Detect which cell encompasses the target text, then output its [x, y] center coordinate. 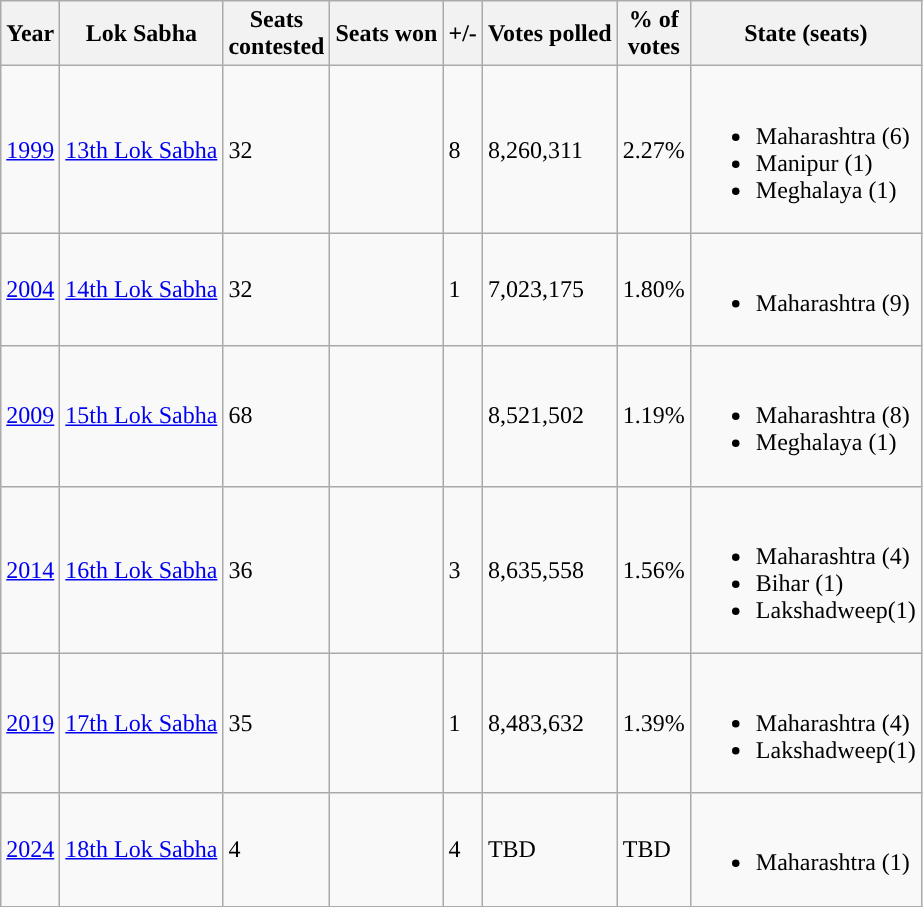
7,023,175 [550, 290]
2019 [30, 723]
35 [276, 723]
8,260,311 [550, 150]
36 [276, 570]
8,483,632 [550, 723]
15th Lok Sabha [142, 416]
68 [276, 416]
1999 [30, 150]
1.19% [654, 416]
1.39% [654, 723]
8 [462, 150]
Maharashtra (4)Lakshadweep(1) [806, 723]
18th Lok Sabha [142, 850]
+/- [462, 34]
Lok Sabha [142, 34]
Seatscontested [276, 34]
1.56% [654, 570]
Year [30, 34]
14th Lok Sabha [142, 290]
Maharashtra (9) [806, 290]
Maharashtra (1) [806, 850]
Maharashtra (6)Manipur (1)Meghalaya (1) [806, 150]
2009 [30, 416]
Maharashtra (4)Bihar (1)Lakshadweep(1) [806, 570]
1.80% [654, 290]
2024 [30, 850]
3 [462, 570]
13th Lok Sabha [142, 150]
Maharashtra (8)Meghalaya (1) [806, 416]
State (seats) [806, 34]
17th Lok Sabha [142, 723]
2004 [30, 290]
Votes polled [550, 34]
16th Lok Sabha [142, 570]
% of votes [654, 34]
Seats won [386, 34]
8,521,502 [550, 416]
2014 [30, 570]
8,635,558 [550, 570]
2.27% [654, 150]
